Determine the (x, y) coordinate at the center of the cell enclosing the given text.  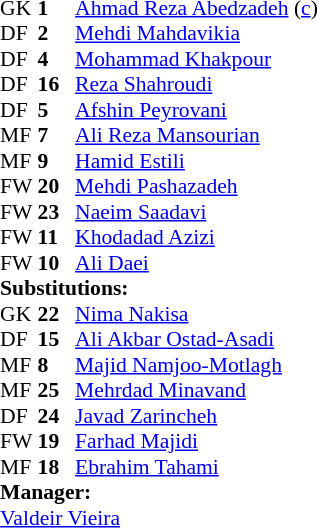
22 (57, 314)
18 (57, 467)
7 (57, 135)
15 (57, 339)
20 (57, 187)
2 (57, 33)
23 (57, 212)
8 (57, 365)
25 (57, 391)
4 (57, 59)
5 (57, 110)
GK (19, 314)
19 (57, 441)
24 (57, 416)
11 (57, 237)
16 (57, 85)
10 (57, 263)
9 (57, 161)
